Scan for the cell matching the given text and deliver its [x, y] coordinate at center. 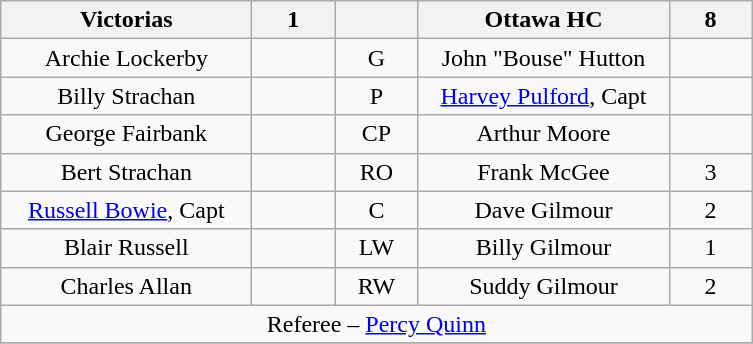
P [376, 96]
George Fairbank [126, 134]
Frank McGee [544, 172]
Victorias [126, 20]
8 [710, 20]
Billy Gilmour [544, 248]
CP [376, 134]
Charles Allan [126, 286]
Blair Russell [126, 248]
John "Bouse" Hutton [544, 58]
3 [710, 172]
Dave Gilmour [544, 210]
Archie Lockerby [126, 58]
G [376, 58]
Russell Bowie, Capt [126, 210]
Suddy Gilmour [544, 286]
Billy Strachan [126, 96]
Referee – Percy Quinn [376, 324]
Bert Strachan [126, 172]
Arthur Moore [544, 134]
RW [376, 286]
Ottawa HC [544, 20]
LW [376, 248]
RO [376, 172]
C [376, 210]
Harvey Pulford, Capt [544, 96]
